Return the [X, Y] coordinate for the center point of the cell that contains the specified text.  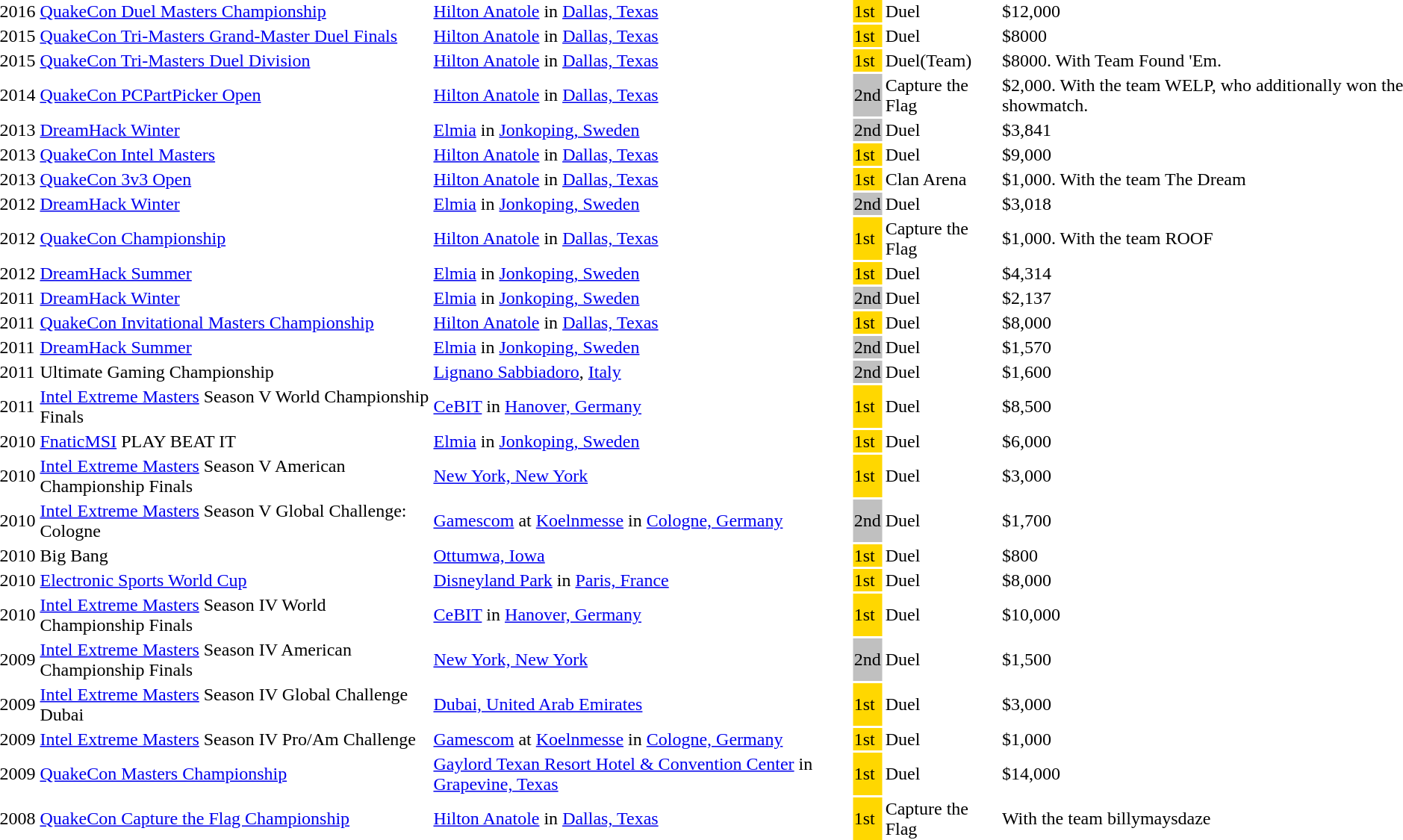
Intel Extreme Masters Season V Global Challenge: Cologne [234, 521]
QuakeCon Tri-Masters Grand-Master Duel Finals [234, 36]
Electronic Sports World Cup [234, 580]
QuakeCon Masters Championship [234, 774]
Big Bang [234, 556]
FnaticMSI PLAY BEAT IT [234, 441]
Intel Extreme Masters Season IV World Championship Finals [234, 615]
Gaylord Texan Resort Hotel & Convention Center in Grapevine, Texas [641, 774]
QuakeCon Tri-Masters Duel Division [234, 60]
Intel Extreme Masters Season V American Championship Finals [234, 476]
Intel Extreme Masters Season IV Pro/Am Challenge [234, 739]
QuakeCon Duel Masters Championship [234, 11]
Intel Extreme Masters Season IV American Championship Finals [234, 660]
Duel(Team) [941, 60]
Intel Extreme Masters Season V World Championship Finals [234, 406]
Dubai, United Arab Emirates [641, 705]
QuakeCon Championship [234, 239]
Clan Arena [941, 179]
QuakeCon 3v3 Open [234, 179]
Ottumwa, Iowa [641, 556]
Disneyland Park in Paris, France [641, 580]
QuakeCon Intel Masters [234, 155]
Ultimate Gaming Championship [234, 372]
QuakeCon Capture the Flag Championship [234, 818]
Intel Extreme Masters Season IV Global Challenge Dubai [234, 705]
QuakeCon PCPartPicker Open [234, 96]
QuakeCon Invitational Masters Championship [234, 323]
Lignano Sabbiadoro, Italy [641, 372]
